Determine the [X, Y] coordinate at the center of the cell enclosing the given text.  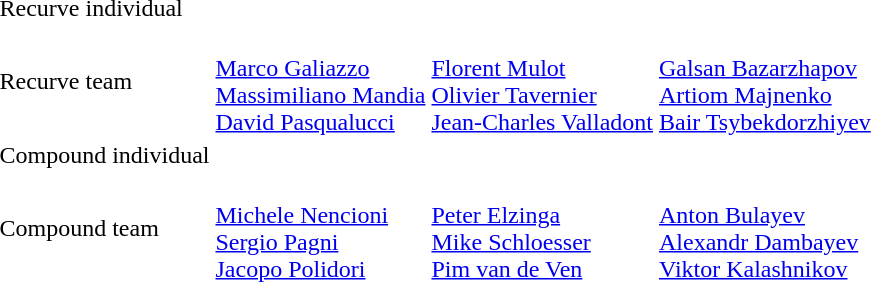
Florent MulotOlivier TavernierJean-Charles Valladont [542, 82]
Marco GaliazzoMassimiliano MandiaDavid Pasqualucci [320, 82]
